Capture the cell that displays the provided text and extract its (x, y) central coordinate. 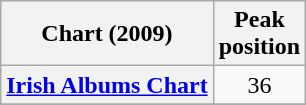
Irish Albums Chart (107, 85)
Chart (2009) (107, 34)
36 (259, 85)
Peakposition (259, 34)
